Capture the cell that displays the provided text and extract its [x, y] central coordinate. 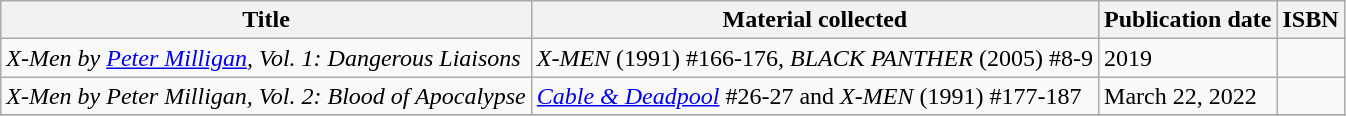
Material collected [814, 20]
2019 [1188, 58]
Cable & Deadpool #26-27 and X-MEN (1991) #177-187 [814, 96]
Publication date [1188, 20]
ISBN [1310, 20]
March 22, 2022 [1188, 96]
X-Men by Peter Milligan, Vol. 2: Blood of Apocalypse [266, 96]
X-Men by Peter Milligan, Vol. 1: Dangerous Liaisons [266, 58]
X-MEN (1991) #166-176, BLACK PANTHER (2005) #8-9 [814, 58]
Title [266, 20]
